From the cell containing the given text, extract its center point as (x, y) coordinate. 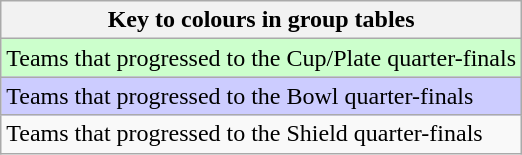
Key to colours in group tables (262, 20)
Teams that progressed to the Cup/Plate quarter-finals (262, 58)
Teams that progressed to the Bowl quarter-finals (262, 96)
Teams that progressed to the Shield quarter-finals (262, 134)
